Capture the cell that displays the provided text and extract its (x, y) central coordinate. 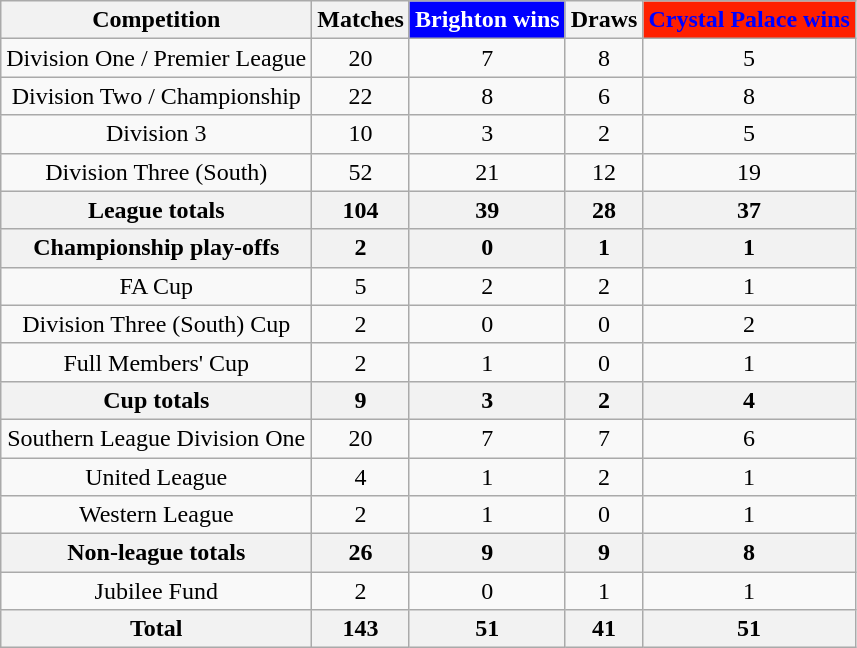
28 (604, 210)
FA Cup (156, 286)
10 (361, 134)
Western League (156, 515)
26 (361, 553)
104 (361, 210)
143 (361, 629)
Jubilee Fund (156, 591)
37 (749, 210)
Division Three (South) (156, 172)
52 (361, 172)
Division One / Premier League (156, 58)
Division Three (South) Cup (156, 324)
Matches (361, 20)
Competition (156, 20)
39 (487, 210)
22 (361, 96)
Championship play-offs (156, 248)
19 (749, 172)
21 (487, 172)
41 (604, 629)
United League (156, 477)
Southern League Division One (156, 438)
Brighton wins (487, 20)
Division Two / Championship (156, 96)
Cup totals (156, 400)
Total (156, 629)
Full Members' Cup (156, 362)
Non-league totals (156, 553)
Crystal Palace wins (749, 20)
Draws (604, 20)
12 (604, 172)
League totals (156, 210)
Division 3 (156, 134)
